From the cell containing the given text, extract its center point as (x, y) coordinate. 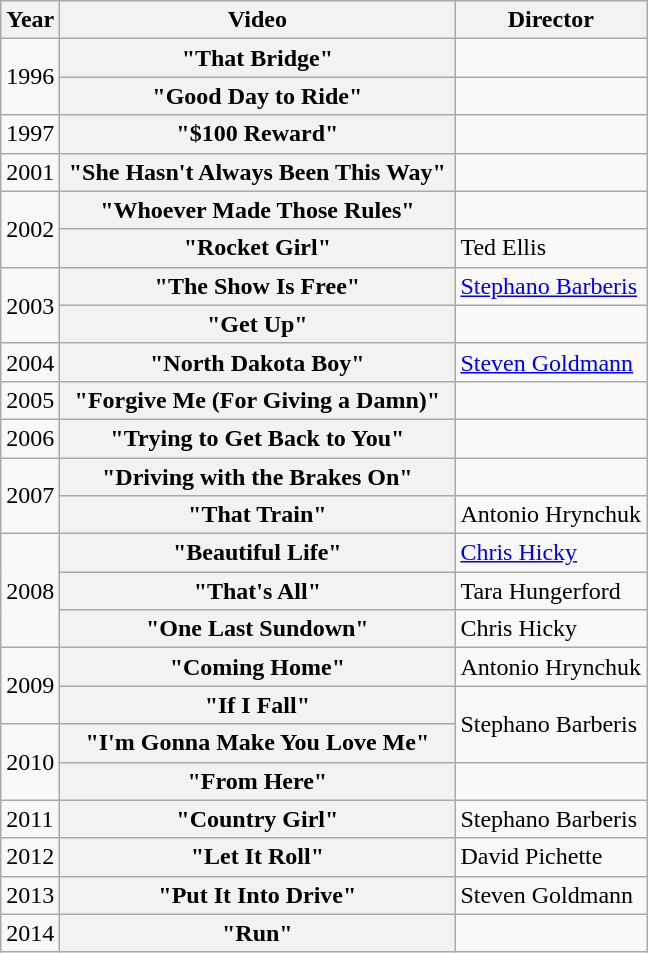
"One Last Sundown" (258, 629)
2002 (30, 229)
2007 (30, 496)
David Pichette (551, 857)
2010 (30, 762)
"That Train" (258, 515)
"She Hasn't Always Been This Way" (258, 172)
2011 (30, 819)
"Get Up" (258, 324)
1996 (30, 77)
2004 (30, 362)
"I'm Gonna Make You Love Me" (258, 743)
"Whoever Made Those Rules" (258, 210)
Video (258, 20)
"Driving with the Brakes On" (258, 477)
2014 (30, 933)
"Country Girl" (258, 819)
"North Dakota Boy" (258, 362)
"Rocket Girl" (258, 248)
"Trying to Get Back to You" (258, 438)
"Run" (258, 933)
"The Show Is Free" (258, 286)
2003 (30, 305)
Ted Ellis (551, 248)
"Forgive Me (For Giving a Damn)" (258, 400)
Tara Hungerford (551, 591)
"Beautiful Life" (258, 553)
2001 (30, 172)
2009 (30, 686)
"From Here" (258, 781)
"That's All" (258, 591)
"Coming Home" (258, 667)
Director (551, 20)
2013 (30, 895)
"Good Day to Ride" (258, 96)
2006 (30, 438)
2008 (30, 591)
1997 (30, 134)
"Let It Roll" (258, 857)
2012 (30, 857)
"$100 Reward" (258, 134)
"That Bridge" (258, 58)
"If I Fall" (258, 705)
"Put It Into Drive" (258, 895)
Year (30, 20)
2005 (30, 400)
